Extract the [x, y] coordinate from the center of the cell holding the provided text.  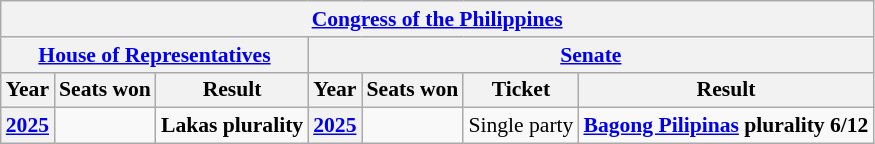
Lakas plurality [232, 126]
Single party [520, 126]
Bagong Pilipinas plurality 6/12 [726, 126]
Congress of the Philippines [438, 19]
Ticket [520, 90]
Senate [590, 55]
House of Representatives [154, 55]
